Find where the given text appears and provide that cell's center as [x, y] coordinate. 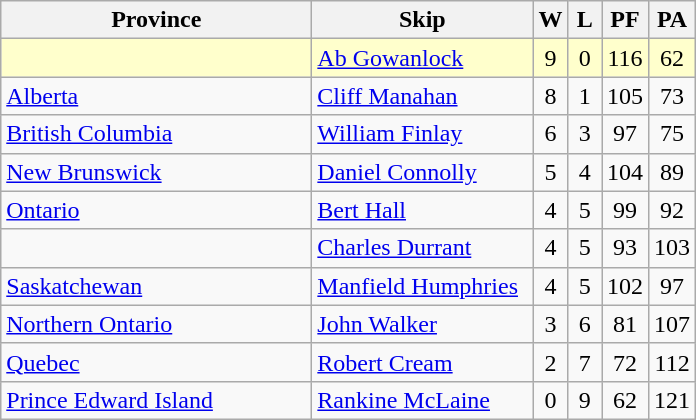
8 [550, 96]
81 [626, 324]
Manfield Humphries [422, 286]
Robert Cream [422, 362]
Quebec [156, 362]
L [585, 20]
112 [672, 362]
102 [626, 286]
105 [626, 96]
93 [626, 248]
Charles Durrant [422, 248]
W [550, 20]
121 [672, 400]
104 [626, 172]
Province [156, 20]
99 [626, 210]
116 [626, 58]
William Finlay [422, 134]
New Brunswick [156, 172]
Bert Hall [422, 210]
Cliff Manahan [422, 96]
Prince Edward Island [156, 400]
Saskatchewan [156, 286]
Rankine McLaine [422, 400]
7 [585, 362]
PA [672, 20]
John Walker [422, 324]
Ab Gowanlock [422, 58]
British Columbia [156, 134]
1 [585, 96]
103 [672, 248]
Ontario [156, 210]
Northern Ontario [156, 324]
89 [672, 172]
107 [672, 324]
73 [672, 96]
Alberta [156, 96]
2 [550, 362]
Daniel Connolly [422, 172]
Skip [422, 20]
PF [626, 20]
72 [626, 362]
75 [672, 134]
92 [672, 210]
